Search for the cell housing the specified text and yield its [X, Y] center coordinate. 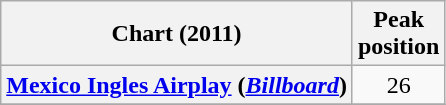
26 [398, 85]
Chart (2011) [177, 34]
Mexico Ingles Airplay (Billboard) [177, 85]
Peakposition [398, 34]
